Output the (X, Y) coordinate of the center of the cell containing the given text.  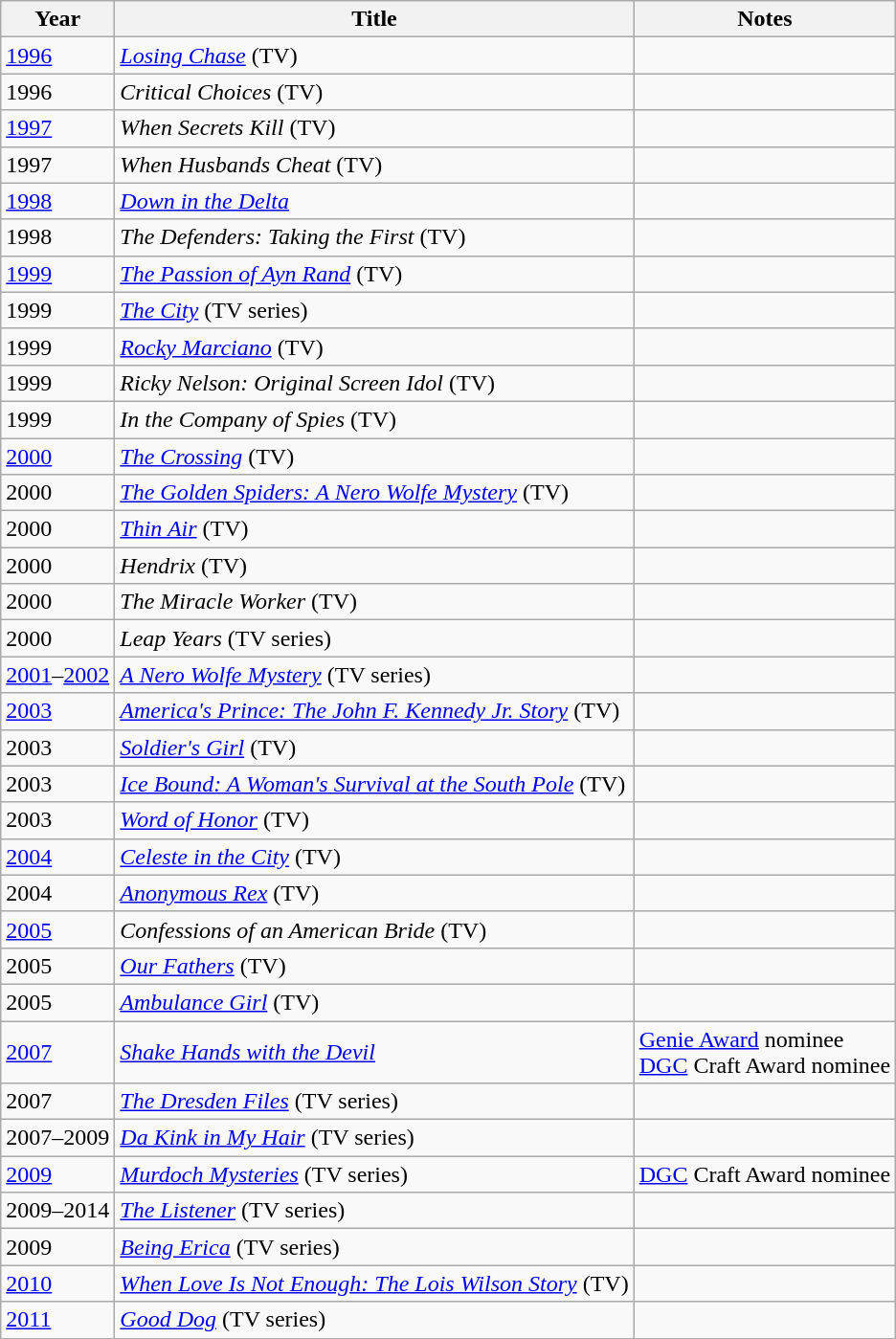
The Defenders: Taking the First (TV) (374, 237)
Word of Honor (TV) (374, 820)
The Passion of Ayn Rand (TV) (374, 274)
The Miracle Worker (TV) (374, 602)
Good Dog (TV series) (374, 1320)
When Husbands Cheat (TV) (374, 165)
Anonymous Rex (TV) (374, 893)
The Crossing (TV) (374, 457)
The Listener (TV series) (374, 1211)
A Nero Wolfe Mystery (TV series) (374, 675)
The City (TV series) (374, 310)
2009–2014 (57, 1211)
Shake Hands with the Devil (374, 1051)
Critical Choices (TV) (374, 92)
Year (57, 19)
Confessions of an American Bride (TV) (374, 929)
The Dresden Files (TV series) (374, 1102)
2011 (57, 1320)
Ambulance Girl (TV) (374, 1002)
When Secrets Kill (TV) (374, 128)
Leap Years (TV series) (374, 638)
Genie Award nomineeDGC Craft Award nominee (764, 1051)
Losing Chase (TV) (374, 56)
Ice Bound: A Woman's Survival at the South Pole (TV) (374, 784)
Celeste in the City (TV) (374, 857)
2010 (57, 1283)
Ricky Nelson: Original Screen Idol (TV) (374, 383)
2001–2002 (57, 675)
Thin Air (TV) (374, 529)
Hendrix (TV) (374, 566)
DGC Craft Award nominee (764, 1174)
In the Company of Spies (TV) (374, 419)
Our Fathers (TV) (374, 966)
Da Kink in My Hair (TV series) (374, 1138)
Murdoch Mysteries (TV series) (374, 1174)
Down in the Delta (374, 201)
Being Erica (TV series) (374, 1247)
When Love Is Not Enough: The Lois Wilson Story (TV) (374, 1283)
The Golden Spiders: A Nero Wolfe Mystery (TV) (374, 493)
Rocky Marciano (TV) (374, 346)
America's Prince: The John F. Kennedy Jr. Story (TV) (374, 711)
Title (374, 19)
Notes (764, 19)
Soldier's Girl (TV) (374, 748)
2007–2009 (57, 1138)
